Output the [x, y] coordinate of the center of the cell containing the given text.  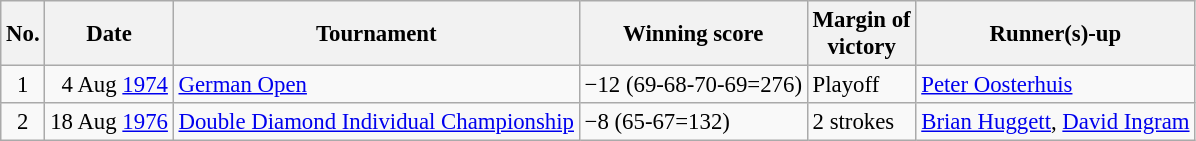
1 [23, 85]
German Open [376, 85]
Margin ofvictory [862, 34]
Peter Oosterhuis [1056, 85]
Winning score [693, 34]
Date [109, 34]
2 [23, 122]
Runner(s)-up [1056, 34]
−12 (69-68-70-69=276) [693, 85]
No. [23, 34]
Tournament [376, 34]
Playoff [862, 85]
2 strokes [862, 122]
Double Diamond Individual Championship [376, 122]
Brian Huggett, David Ingram [1056, 122]
18 Aug 1976 [109, 122]
−8 (65-67=132) [693, 122]
4 Aug 1974 [109, 85]
